Scan for the cell matching the given text and deliver its [x, y] coordinate at center. 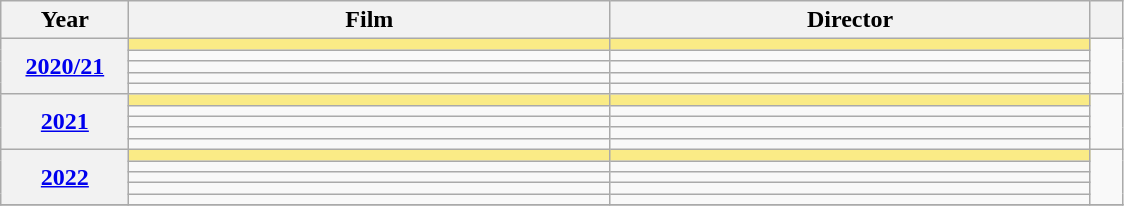
2021 [65, 122]
2020/21 [65, 66]
2022 [65, 176]
Film [370, 20]
Year [65, 20]
Director [850, 20]
